Find where the given text appears and provide that cell's center as [X, Y] coordinate. 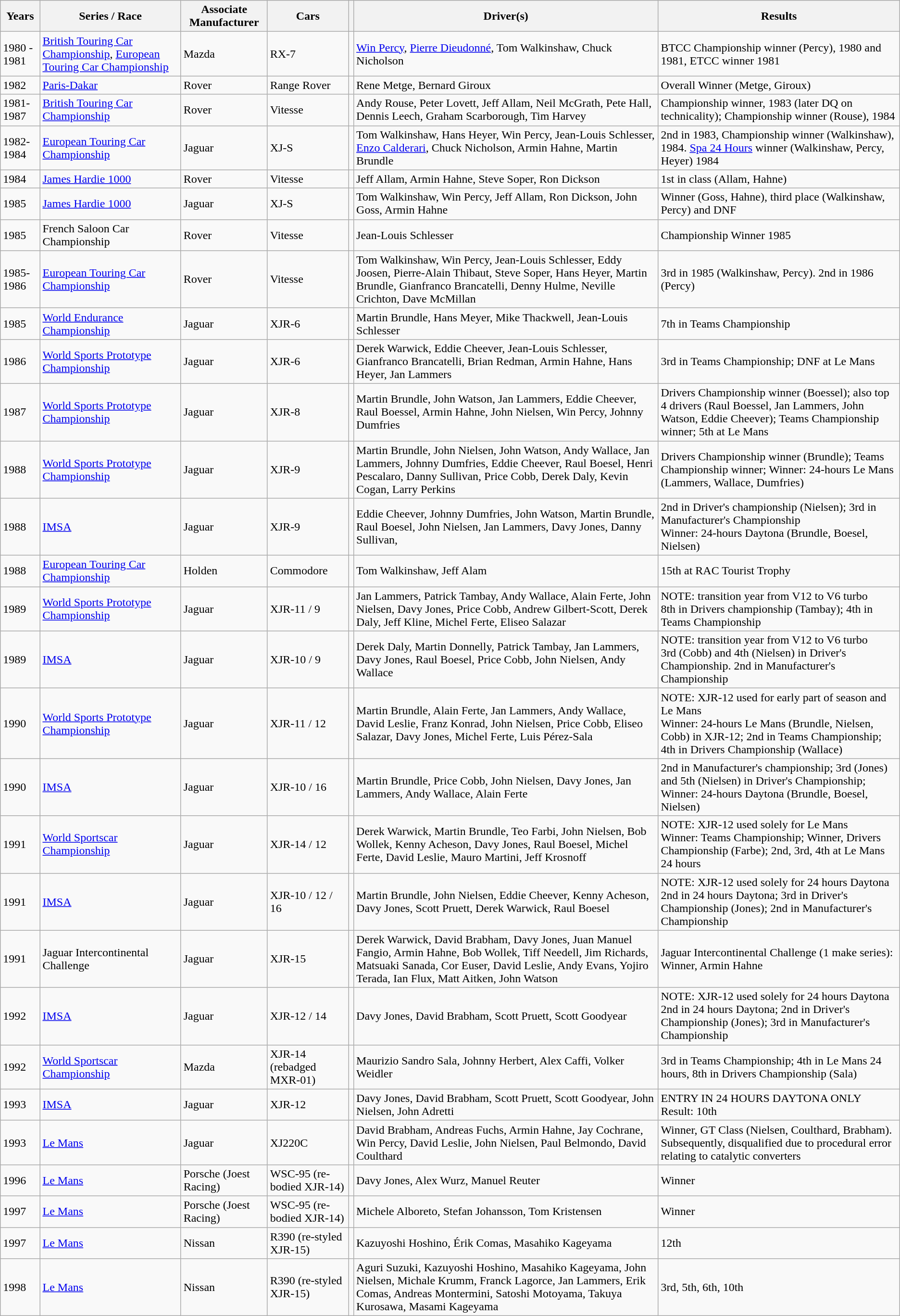
Series / Race [111, 16]
Associate Manufacturer [224, 16]
Rene Metge, Bernard Giroux [506, 85]
Davy Jones, David Brabham, Scott Pruett, Scott Goodyear, John Nielsen, John Adretti [506, 1104]
Davy Jones, David Brabham, Scott Pruett, Scott Goodyear [506, 1016]
XJR-12 / 14 [308, 1016]
3rd, 5th, 6th, 10th [779, 1287]
3rd in Teams Championship; DNF at Le Mans [779, 361]
12th [779, 1243]
Derek Warwick, Eddie Cheever, Jean-Louis Schlesser, Gianfranco Brancatelli, Brian Redman, Armin Hahne, Hans Heyer, Jan Lammers [506, 361]
2nd in Manufacturer's championship; 3rd (Jones) and 5th (Nielsen) in Driver's Championship; Winner: 24-hours Daytona (Brundle, Boesel, Nielsen) [779, 787]
Holden [224, 571]
Commodore [308, 571]
Martin Brundle, John Nielsen, Eddie Cheever, Kenny Acheson, Davy Jones, Scott Pruett, Derek Warwick, Raul Boesel [506, 901]
Years [20, 16]
RX-7 [308, 54]
French Saloon Car Championship [111, 235]
Derek Daly, Martin Donnelly, Patrick Tambay, Jan Lammers, Davy Jones, Raul Boesel, Price Cobb, John Nielsen, Andy Wallace [506, 660]
1981-1987 [20, 110]
NOTE: XJR-12 used solely for 24 hours Daytona2nd in 24 hours Daytona; 2nd in Driver's Championship (Jones); 3rd in Manufacturer's Championship [779, 1016]
XJR-11 / 12 [308, 723]
1982 [20, 85]
Tom Walkinshaw, Win Percy, Jeff Allam, Ron Dickson, John Goss, Armin Hahne [506, 204]
British Touring Car Championship [111, 110]
15th at RAC Tourist Trophy [779, 571]
XJR-10 / 16 [308, 787]
Cars [308, 16]
NOTE: transition year from V12 to V6 turbo8th in Drivers championship (Tambay); 4th in Teams Championship [779, 609]
Maurizio Sandro Sala, Johnny Herbert, Alex Caffi, Volker Weidler [506, 1067]
XJR-14 (rebadged MXR-01) [308, 1067]
Martin Brundle, Price Cobb, John Nielsen, Davy Jones, Jan Lammers, Andy Wallace, Alain Ferte [506, 787]
BTCC Championship winner (Percy), 1980 and 1981, ETCC winner 1981 [779, 54]
1980 - 1981 [20, 54]
XJR-14 / 12 [308, 845]
Andy Rouse, Peter Lovett, Jeff Allam, Neil McGrath, Pete Hall, Dennis Leech, Graham Scarborough, Tim Harvey [506, 110]
3rd in 1985 (Walkinshaw, Percy). 2nd in 1986 (Percy) [779, 279]
2nd in Driver's championship (Nielsen); 3rd in Manufacturer's ChampionshipWinner: 24-hours Daytona (Brundle, Boesel, Nielsen) [779, 527]
1998 [20, 1287]
Tom Walkinshaw, Hans Heyer, Win Percy, Jean-Louis Schlesser, Enzo Calderari, Chuck Nicholson, Armin Hahne, Martin Brundle [506, 148]
Range Rover [308, 85]
Overall Winner (Metge, Giroux) [779, 85]
XJR-8 [308, 412]
NOTE: XJR-12 used solely for Le MansWinner: Teams Championship; Winner, Drivers Championship (Farbe); 2nd, 3rd, 4th at Le Mans 24 hours [779, 845]
1982-1984 [20, 148]
1987 [20, 412]
British Touring Car Championship, European Touring Car Championship [111, 54]
Martin Brundle, John Watson, Jan Lammers, Eddie Cheever, Raul Boessel, Armin Hahne, John Nielsen, Win Percy, Johnny Dumfries [506, 412]
Winner, GT Class (Nielsen, Coulthard, Brabham). Subsequently, disqualified due to procedural error relating to catalytic converters [779, 1142]
NOTE: transition year from V12 to V6 turbo3rd (Cobb) and 4th (Nielsen) in Driver's Championship. 2nd in Manufacturer's Championship [779, 660]
1986 [20, 361]
XJR-15 [308, 959]
Jaguar Intercontinental Challenge (1 make series): Winner, Armin Hahne [779, 959]
XJR-10 / 12 / 16 [308, 901]
ENTRY IN 24 HOURS DAYTONA ONLYResult: 10th [779, 1104]
XJ220C [308, 1142]
2nd in 1983, Championship winner (Walkinshaw), 1984. Spa 24 Hours winner (Walkinshaw, Percy, Heyer) 1984 [779, 148]
Championship Winner 1985 [779, 235]
David Brabham, Andreas Fuchs, Armin Hahne, Jay Cochrane, Win Percy, David Leslie, John Nielsen, Paul Belmondo, David Coulthard [506, 1142]
Driver(s) [506, 16]
Results [779, 16]
1985-1986 [20, 279]
Winner (Goss, Hahne), third place (Walkinshaw, Percy) and DNF [779, 204]
Jean-Louis Schlesser [506, 235]
Kazuyoshi Hoshino, Érik Comas, Masahiko Kageyama [506, 1243]
Davy Jones, Alex Wurz, Manuel Reuter [506, 1180]
Jaguar Intercontinental Challenge [111, 959]
Tom Walkinshaw, Jeff Alam [506, 571]
1996 [20, 1180]
World Endurance Championship [111, 323]
Martin Brundle, Hans Meyer, Mike Thackwell, Jean-Louis Schlesser [506, 323]
Eddie Cheever, Johnny Dumfries, John Watson, Martin Brundle, Raul Boesel, John Nielsen, Jan Lammers, Davy Jones, Danny Sullivan, [506, 527]
1st in class (Allam, Hahne) [779, 179]
3rd in Teams Championship; 4th in Le Mans 24 hours, 8th in Drivers Championship (Sala) [779, 1067]
XJR-11 / 9 [308, 609]
Drivers Championship winner (Brundle); Teams Championship winner; Winner: 24-hours Le Mans (Lammers, Wallace, Dumfries) [779, 469]
Win Percy, Pierre Dieudonné, Tom Walkinshaw, Chuck Nicholson [506, 54]
1984 [20, 179]
7th in Teams Championship [779, 323]
XJR-12 [308, 1104]
Paris-Dakar [111, 85]
XJR-10 / 9 [308, 660]
Michele Alboreto, Stefan Johansson, Tom Kristensen [506, 1211]
NOTE: XJR-12 used solely for 24 hours Daytona2nd in 24 hours Daytona; 3rd in Driver's Championship (Jones); 2nd in Manufacturer's Championship [779, 901]
Championship winner, 1983 (later DQ on technicality); Championship winner (Rouse), 1984 [779, 110]
Jeff Allam, Armin Hahne, Steve Soper, Ron Dickson [506, 179]
